Identify which cell holds the provided text, then report its (x, y) central coordinate. 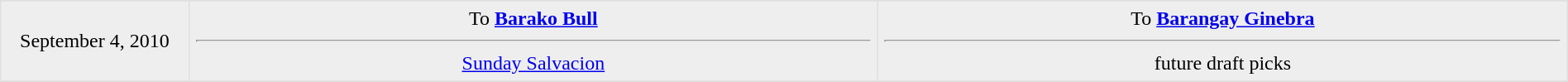
September 4, 2010 (94, 41)
To Barako BullSunday Salvacion (533, 41)
To Barangay Ginebrafuture draft picks (1223, 41)
